Provide the [x, y] coordinate of the cell's center where the given text is located.  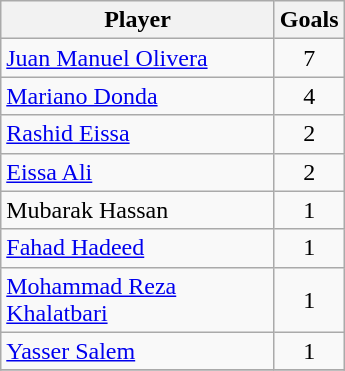
Yasser Salem [138, 351]
Mohammad Reza Khalatbari [138, 300]
7 [309, 58]
4 [309, 96]
Goals [309, 20]
Player [138, 20]
Mubarak Hassan [138, 210]
Eissa Ali [138, 172]
Juan Manuel Olivera [138, 58]
Rashid Eissa [138, 134]
Fahad Hadeed [138, 248]
Mariano Donda [138, 96]
